Extract the (X, Y) coordinate from the center of the cell holding the provided text.  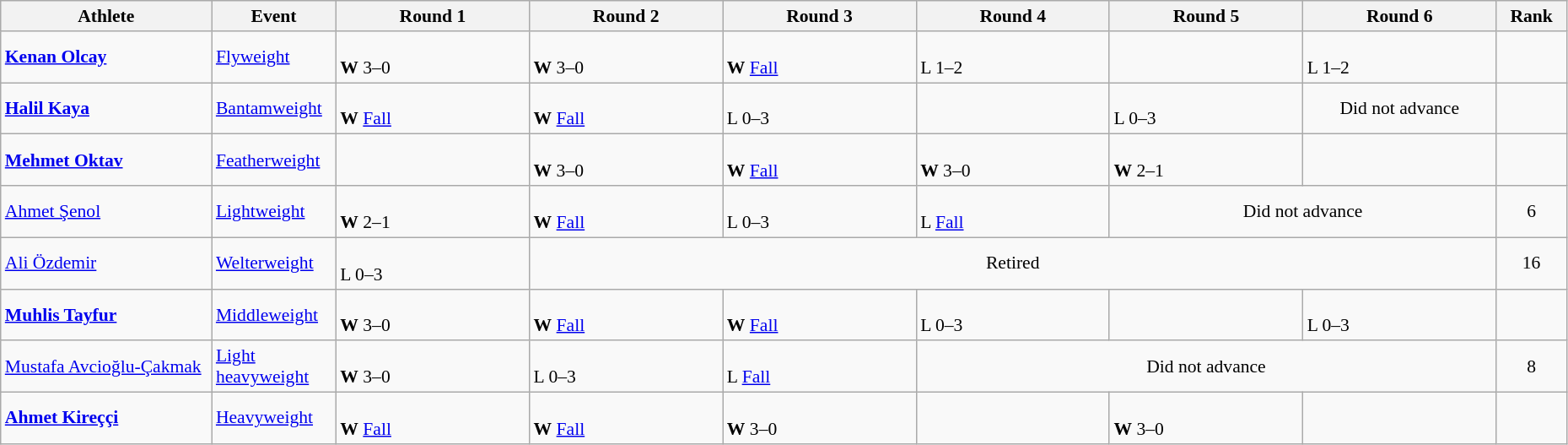
6 (1532, 211)
Round 2 (626, 16)
Bantamweight (273, 108)
Kenan Olcay (106, 57)
Round 5 (1206, 16)
Heavyweight (273, 419)
Flyweight (273, 57)
16 (1532, 263)
Ali Özdemir (106, 263)
Ahmet Şenol (106, 211)
Athlete (106, 16)
Event (273, 16)
Featherweight (273, 160)
Halil Kaya (106, 108)
Mehmet Oktav (106, 160)
Light heavyweight (273, 366)
8 (1532, 366)
Muhlis Tayfur (106, 314)
Welterweight (273, 263)
Mustafa Avcioğlu-Çakmak (106, 366)
Round 3 (820, 16)
Retired (1013, 263)
Ahmet Kireççi (106, 419)
Rank (1532, 16)
Lightweight (273, 211)
Round 6 (1400, 16)
Round 4 (1012, 16)
Middleweight (273, 314)
Round 1 (432, 16)
